Capture the cell that displays the provided text and extract its (x, y) central coordinate. 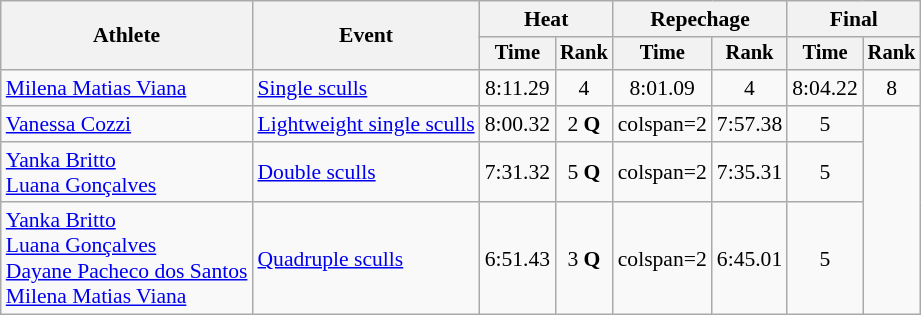
Event (366, 36)
6:51.43 (518, 259)
Yanka BrittoLuana GonçalvesDayane Pacheco dos SantosMilena Matias Viana (127, 259)
Athlete (127, 36)
Quadruple sculls (366, 259)
7:57.38 (750, 124)
8:01.09 (662, 88)
3 Q (584, 259)
Repechage (700, 19)
Heat (546, 19)
8:11.29 (518, 88)
7:31.32 (518, 172)
2 Q (584, 124)
Vanessa Cozzi (127, 124)
8 (892, 88)
Milena Matias Viana (127, 88)
Single sculls (366, 88)
8:00.32 (518, 124)
Yanka BrittoLuana Gonçalves (127, 172)
Lightweight single sculls (366, 124)
8:04.22 (824, 88)
Double sculls (366, 172)
Final (854, 19)
6:45.01 (750, 259)
5 Q (584, 172)
7:35.31 (750, 172)
